Locate the cell with the specified text and output its (X, Y) center coordinate. 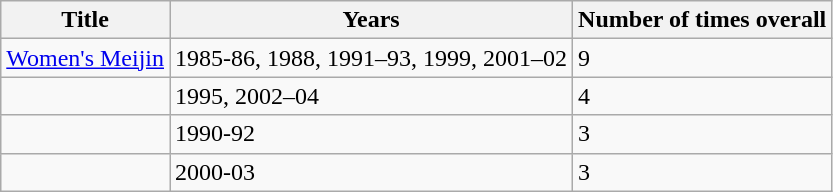
4 (702, 96)
1995, 2002–04 (372, 96)
1990-92 (372, 134)
Title (86, 20)
9 (702, 58)
Years (372, 20)
Number of times overall (702, 20)
1985-86, 1988, 1991–93, 1999, 2001–02 (372, 58)
Women's Meijin (86, 58)
2000-03 (372, 172)
